Return [x, y] of the center of cell containing provided text 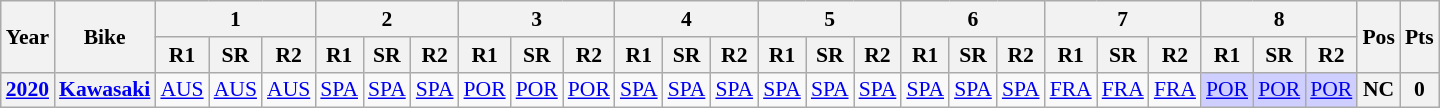
2020 [28, 90]
8 [1279, 19]
0 [1420, 90]
Year [28, 36]
Bike [104, 36]
4 [686, 19]
NC [1378, 90]
5 [830, 19]
Pts [1420, 36]
1 [235, 19]
Kawasaki [104, 90]
2 [386, 19]
Pos [1378, 36]
6 [972, 19]
3 [537, 19]
7 [1123, 19]
